Extract the [X, Y] coordinate from the center of the cell holding the provided text.  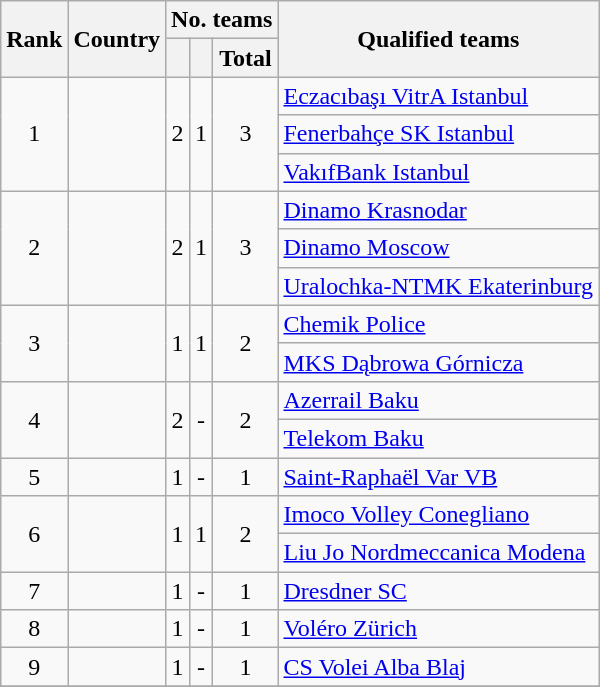
Country [117, 39]
CS Volei Alba Blaj [438, 667]
MKS Dąbrowa Górnicza [438, 362]
Voléro Zürich [438, 629]
6 [34, 534]
Eczacıbaşı VitrA Istanbul [438, 96]
Dinamo Moscow [438, 248]
Fenerbahçe SK Istanbul [438, 134]
Chemik Police [438, 324]
9 [34, 667]
Saint-Raphaël Var VB [438, 477]
Total [246, 58]
8 [34, 629]
4 [34, 419]
5 [34, 477]
No. teams [222, 20]
Imoco Volley Conegliano [438, 515]
Uralochka-NTMK Ekaterinburg [438, 286]
Rank [34, 39]
Azerrail Baku [438, 400]
Dresdner SC [438, 591]
Qualified teams [438, 39]
Telekom Baku [438, 438]
VakıfBank Istanbul [438, 172]
7 [34, 591]
Dinamo Krasnodar [438, 210]
Liu Jo Nordmeccanica Modena [438, 553]
